Detect which cell encompasses the target text, then output its [x, y] center coordinate. 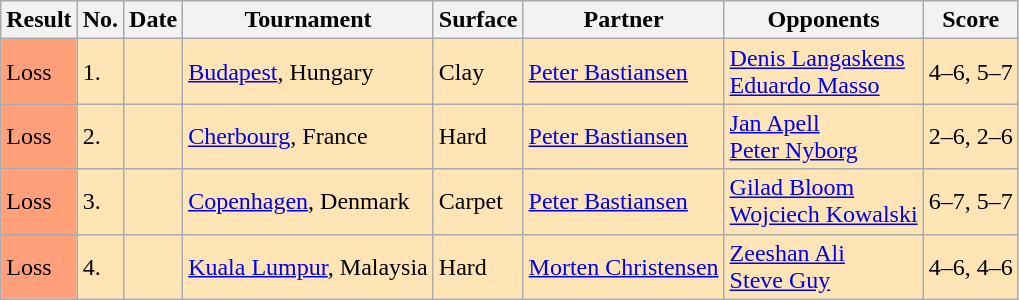
Denis Langaskens Eduardo Masso [824, 72]
4–6, 5–7 [970, 72]
Clay [478, 72]
Carpet [478, 202]
Jan Apell Peter Nyborg [824, 136]
Morten Christensen [624, 266]
Opponents [824, 20]
Copenhagen, Denmark [308, 202]
Zeeshan Ali Steve Guy [824, 266]
Cherbourg, France [308, 136]
2–6, 2–6 [970, 136]
6–7, 5–7 [970, 202]
Partner [624, 20]
Date [154, 20]
Surface [478, 20]
No. [100, 20]
4. [100, 266]
4–6, 4–6 [970, 266]
2. [100, 136]
Gilad Bloom Wojciech Kowalski [824, 202]
Kuala Lumpur, Malaysia [308, 266]
Result [39, 20]
Budapest, Hungary [308, 72]
1. [100, 72]
Score [970, 20]
Tournament [308, 20]
3. [100, 202]
